Pinpoint the cell where the given text exists, returning its [X, Y] midpoint coordinate. 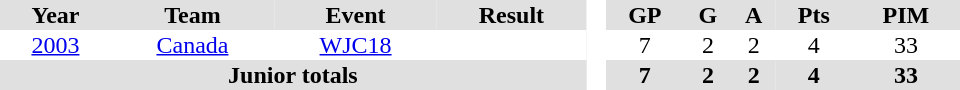
Result [512, 15]
G [708, 15]
Event [356, 15]
A [754, 15]
2003 [56, 45]
WJC18 [356, 45]
Team [192, 15]
GP [644, 15]
Canada [192, 45]
Pts [814, 15]
PIM [906, 15]
Junior totals [293, 75]
Year [56, 15]
